Capture the cell that displays the provided text and extract its [x, y] central coordinate. 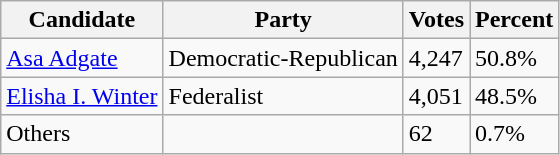
4,247 [436, 58]
48.5% [514, 96]
50.8% [514, 58]
Candidate [82, 20]
Percent [514, 20]
Others [82, 134]
Federalist [283, 96]
Party [283, 20]
62 [436, 134]
Asa Adgate [82, 58]
Votes [436, 20]
Elisha I. Winter [82, 96]
0.7% [514, 134]
Democratic-Republican [283, 58]
4,051 [436, 96]
